Return (X, Y) of the center of cell containing provided text 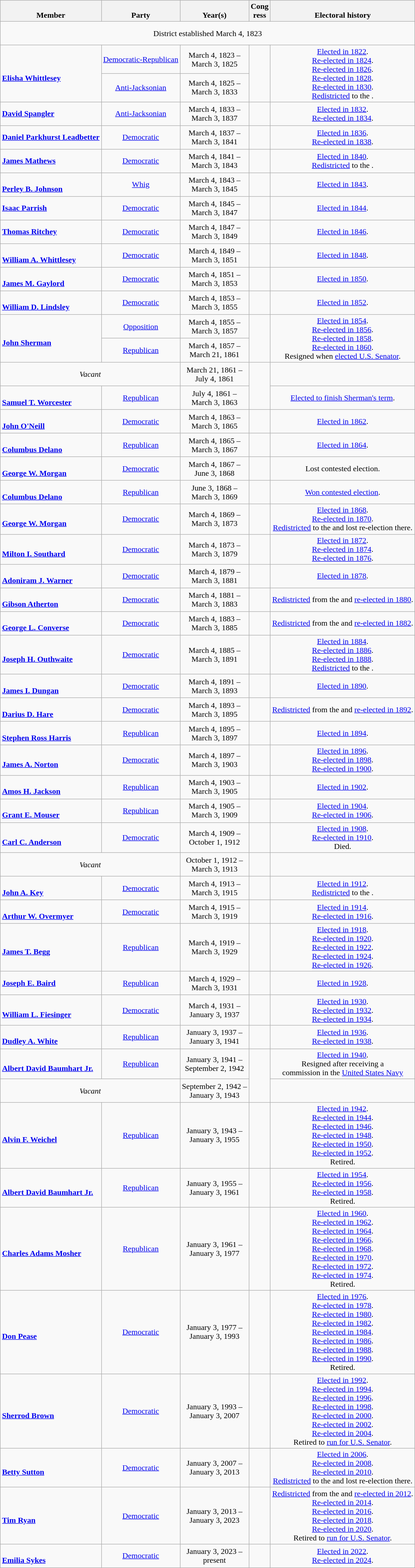
March 4, 1885 –March 3, 1891 (214, 654)
Elected in 1854.Re-elected in 1856.Re-elected in 1858.Re-elected in 1860.Resigned when elected U.S. Senator. (343, 338)
Tim Ryan (51, 1516)
Emilia Sykes (51, 1556)
March 4, 1837 –March 3, 1841 (214, 137)
Elected in 1846. (343, 232)
March 4, 1855 –March 3, 1857 (214, 327)
Adoniram J. Warner (51, 576)
Elected in 1843. (343, 185)
Sherrod Brown (51, 1411)
Elected in 1832.Re-elected in 1834. (343, 114)
March 4, 1833 –March 3, 1837 (214, 114)
Dudley A. White (51, 1037)
March 21, 1861 –July 4, 1861 (214, 374)
Elected in 1914.Re-elected in 1916. (343, 912)
Elected in 1904.Re-elected in 1906. (343, 811)
Betty Sutton (51, 1468)
Elected in 1954.Re-elected in 1956.Re-elected in 1958.Retired. (343, 1188)
David Spangler (51, 114)
March 4, 1929 –March 3, 1931 (214, 983)
March 4, 1891 –March 3, 1893 (214, 686)
Party (141, 11)
March 4, 1931 –January 3, 1937 (214, 1010)
January 3, 1937 –January 3, 1941 (214, 1037)
March 4, 1867 –June 3, 1868 (214, 469)
Elected in 1936.Re-elected in 1938. (343, 1037)
Elected to finish Sherman's term. (343, 398)
Congress (260, 11)
Arthur W. Overmyer (51, 912)
March 4, 1915 –March 3, 1919 (214, 912)
James I. Dungan (51, 686)
Grant E. Mouser (51, 811)
Thomas Ritchey (51, 232)
James T. Begg (51, 947)
March 4, 1903 –March 3, 1905 (214, 787)
January 3, 1993 –January 3, 2007 (214, 1411)
Samuel T. Worcester (51, 398)
Elected in 2006.Re-elected in 2008.Re-elected in 2010.Redistricted to the and lost re-election there. (343, 1468)
William A. Whittlesey (51, 255)
Elected in 1852. (343, 303)
Alvin F. Weichel (51, 1135)
Member (51, 11)
Gibson Atherton (51, 600)
Elected in 1836. Re-elected in 1838. (343, 137)
Elected in 1930.Re-elected in 1932.Re-elected in 1934. (343, 1010)
March 4, 1919 –March 3, 1929 (214, 947)
Milton I. Southard (51, 549)
January 3, 1941 –September 2, 1942 (214, 1064)
Elected in 1868.Re-elected in 1870.Redistricted to the and lost re-election there. (343, 519)
District established March 4, 1823 (208, 33)
Elected in 2022.Re-elected in 2024. (343, 1556)
Elected in 1850. (343, 279)
March 4, 1895 –March 3, 1897 (214, 733)
March 4, 1905 –March 3, 1909 (214, 811)
March 4, 1909 –October 1, 1912 (214, 837)
October 1, 1912 –March 3, 1913 (214, 864)
Joseph H. Outhwaite (51, 654)
January 3, 2013 –January 3, 2023 (214, 1516)
Carl C. Anderson (51, 837)
James A. Norton (51, 760)
Elected in 1848. (343, 255)
James Mathews (51, 161)
March 4, 1857 –March 21, 1861 (214, 350)
July 4, 1861 –March 3, 1863 (214, 398)
Elected in 1942.Re-elected in 1944.Re-elected in 1946.Re-elected in 1948.Re-elected in 1950.Re-elected in 1952.Retired. (343, 1135)
Elected in 1928. (343, 983)
March 4, 1873 –March 3, 1879 (214, 549)
Elected in 1884.Re-elected in 1886.Re-elected in 1888.Redistricted to the . (343, 654)
March 4, 1897 –March 3, 1903 (214, 760)
Elected in 1902. (343, 787)
Elected in 1872.Re-elected in 1874.Re-elected in 1876. (343, 549)
Elected in 1894. (343, 733)
Charles Adams Mosher (51, 1249)
March 4, 1893 –March 3, 1895 (214, 710)
John O'Neill (51, 421)
January 3, 1961 –January 3, 1977 (214, 1249)
George L. Converse (51, 623)
Elected in 1840.Redistricted to the . (343, 161)
March 4, 1883 –March 3, 1885 (214, 623)
Redistricted from the and re-elected in 1882. (343, 623)
Whig (141, 185)
Joseph E. Baird (51, 983)
June 3, 1868 –March 3, 1869 (214, 492)
March 4, 1879 –March 3, 1881 (214, 576)
William L. Fiesinger (51, 1010)
Elected in 1912.Redistricted to the . (343, 888)
Lost contested election. (343, 469)
Elected in 1908.Re-elected in 1910.Died. (343, 837)
March 4, 1845 –March 3, 1847 (214, 208)
January 3, 2007 –January 3, 2013 (214, 1468)
Won contested election. (343, 492)
March 4, 1881 –March 3, 1883 (214, 600)
March 4, 1843 –March 3, 1845 (214, 185)
September 2, 1942 –January 3, 1943 (214, 1091)
Darius D. Hare (51, 710)
Amos H. Jackson (51, 787)
Elisha Whittlesey (51, 73)
March 4, 1853 –March 3, 1855 (214, 303)
March 4, 1825 –March 3, 1833 (214, 88)
Redistricted from the and re-elected in 1880. (343, 600)
James M. Gaylord (51, 279)
Democratic-Republican (141, 60)
Isaac Parrish (51, 208)
March 4, 1865 –March 3, 1867 (214, 445)
Don Pease (51, 1332)
Electoral history (343, 11)
Elected in 1844. (343, 208)
January 3, 1977 –January 3, 1993 (214, 1332)
Elected in 1940.Resigned after receiving acommission in the United States Navy (343, 1064)
Daniel Parkhurst Leadbetter (51, 137)
March 4, 1869 –March 3, 1873 (214, 519)
March 4, 1863 –March 3, 1865 (214, 421)
Elected in 1896.Re-elected in 1898.Re-elected in 1900. (343, 760)
Redistricted from the and re-elected in 1892. (343, 710)
Stephen Ross Harris (51, 733)
Elected in 1918.Re-elected in 1920.Re-elected in 1922.Re-elected in 1924.Re-elected in 1926. (343, 947)
March 4, 1849 –March 3, 1851 (214, 255)
Elected in 1890. (343, 686)
Elected in 1862. (343, 421)
March 4, 1851 –March 3, 1853 (214, 279)
William D. Lindsley (51, 303)
Opposition (141, 327)
March 4, 1847 –March 3, 1849 (214, 232)
March 4, 1823 –March 3, 1825 (214, 60)
January 3, 2023 –present (214, 1556)
Perley B. Johnson (51, 185)
Elected in 1864. (343, 445)
January 3, 1943 –January 3, 1955 (214, 1135)
March 4, 1841 –March 3, 1843 (214, 161)
Elected in 1822.Re-elected in 1824.Re-elected in 1826.Re-elected in 1828.Re-elected in 1830.Redistricted to the . (343, 73)
John A. Key (51, 888)
March 4, 1913 –March 3, 1915 (214, 888)
January 3, 1955 –January 3, 1961 (214, 1188)
Year(s) (214, 11)
Elected in 1878. (343, 576)
John Sherman (51, 338)
